Find where the given text appears and provide that cell's center as [x, y] coordinate. 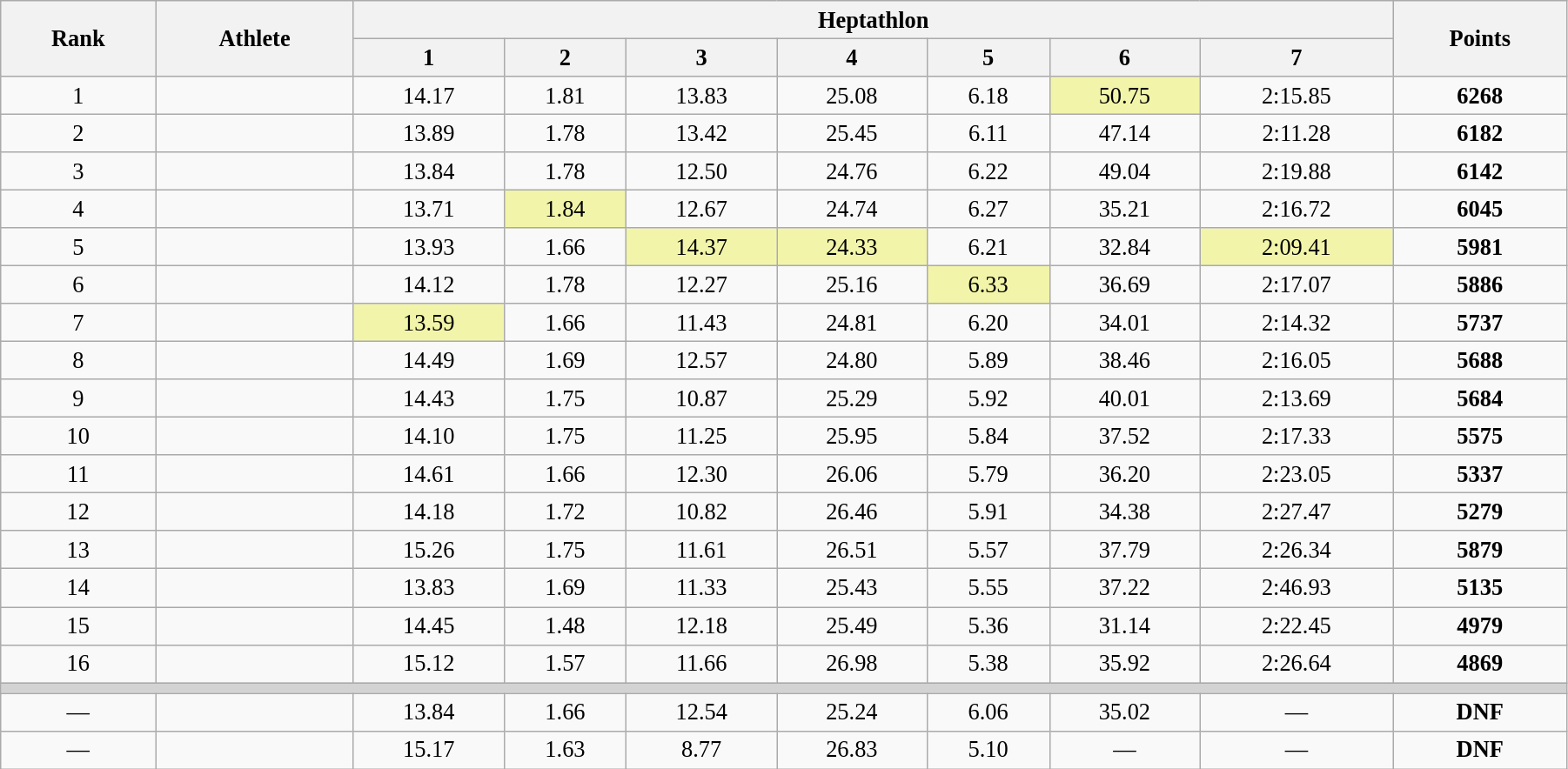
2:15.85 [1297, 95]
15.17 [428, 750]
31.14 [1124, 625]
24.76 [853, 171]
1.57 [566, 664]
34.38 [1124, 512]
Rank [78, 38]
4979 [1479, 625]
40.01 [1124, 398]
35.21 [1124, 209]
14.10 [428, 436]
9 [78, 398]
13.93 [428, 247]
47.14 [1124, 133]
35.02 [1124, 712]
12 [78, 512]
14.45 [428, 625]
12.27 [701, 284]
36.69 [1124, 284]
6268 [1479, 95]
13.71 [428, 209]
25.08 [853, 95]
25.49 [853, 625]
6.11 [988, 133]
15.12 [428, 664]
6.21 [988, 247]
Points [1479, 38]
6.22 [988, 171]
24.74 [853, 209]
37.79 [1124, 550]
12.54 [701, 712]
2:16.05 [1297, 360]
5.91 [988, 512]
2:14.32 [1297, 323]
25.24 [853, 712]
14.12 [428, 284]
5279 [1479, 512]
25.16 [853, 284]
2:46.93 [1297, 588]
25.43 [853, 588]
6.33 [988, 284]
26.98 [853, 664]
10 [78, 436]
2:22.45 [1297, 625]
38.46 [1124, 360]
25.29 [853, 398]
37.52 [1124, 436]
14.37 [701, 247]
5.36 [988, 625]
36.20 [1124, 474]
13.89 [428, 133]
6.27 [988, 209]
12.30 [701, 474]
14.18 [428, 512]
5.55 [988, 588]
5981 [1479, 247]
2:26.34 [1297, 550]
11.66 [701, 664]
25.95 [853, 436]
12.67 [701, 209]
5688 [1479, 360]
5.84 [988, 436]
6.20 [988, 323]
26.83 [853, 750]
11.43 [701, 323]
14.61 [428, 474]
5.10 [988, 750]
24.33 [853, 247]
2:19.88 [1297, 171]
35.92 [1124, 664]
5.92 [988, 398]
12.57 [701, 360]
1.84 [566, 209]
34.01 [1124, 323]
2:26.64 [1297, 664]
1.63 [566, 750]
Heptathlon [874, 19]
15 [78, 625]
2:23.05 [1297, 474]
1.48 [566, 625]
6142 [1479, 171]
2:13.69 [1297, 398]
25.45 [853, 133]
26.51 [853, 550]
5337 [1479, 474]
2:09.41 [1297, 247]
1.72 [566, 512]
37.22 [1124, 588]
6.06 [988, 712]
32.84 [1124, 247]
6182 [1479, 133]
5135 [1479, 588]
11.25 [701, 436]
15.26 [428, 550]
5575 [1479, 436]
11.33 [701, 588]
26.06 [853, 474]
11 [78, 474]
12.50 [701, 171]
24.81 [853, 323]
13 [78, 550]
6.18 [988, 95]
24.80 [853, 360]
14 [78, 588]
5886 [1479, 284]
5.79 [988, 474]
5.38 [988, 664]
2:27.47 [1297, 512]
2:11.28 [1297, 133]
6045 [1479, 209]
2:17.07 [1297, 284]
14.49 [428, 360]
5684 [1479, 398]
1.81 [566, 95]
5879 [1479, 550]
26.46 [853, 512]
13.42 [701, 133]
11.61 [701, 550]
16 [78, 664]
2:16.72 [1297, 209]
2:17.33 [1297, 436]
10.82 [701, 512]
8 [78, 360]
8.77 [701, 750]
4869 [1479, 664]
10.87 [701, 398]
14.17 [428, 95]
14.43 [428, 398]
50.75 [1124, 95]
13.59 [428, 323]
12.18 [701, 625]
49.04 [1124, 171]
5737 [1479, 323]
Athlete [255, 38]
5.89 [988, 360]
5.57 [988, 550]
